Locate the cell with the specified text and output its (x, y) center coordinate. 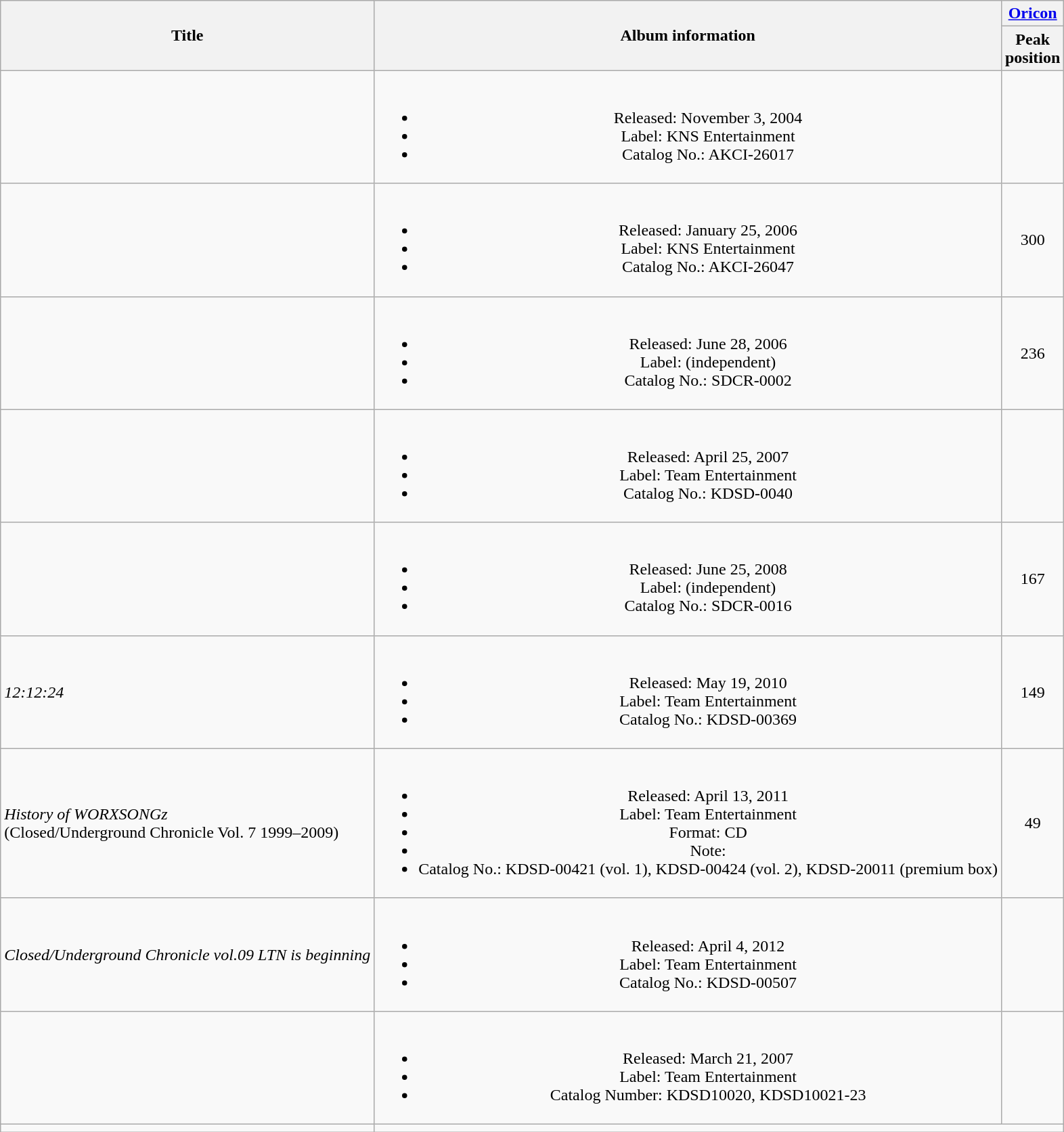
Title (187, 35)
Released: April 13, 2011Label: Team EntertainmentFormat: CDNote:Catalog No.: KDSD-00421 (vol. 1), KDSD-00424 (vol. 2), KDSD-20011 (premium box) (688, 823)
300 (1032, 240)
Released: May 19, 2010Label: Team EntertainmentCatalog No.: KDSD-00369 (688, 692)
Album information (688, 35)
Released: June 25, 2008Label: (independent)Catalog No.: SDCR-0016 (688, 579)
Peakposition (1032, 49)
Released: April 25, 2007Label: Team EntertainmentCatalog No.: KDSD-0040 (688, 466)
167 (1032, 579)
Released: November 3, 2004Label: KNS EntertainmentCatalog No.: AKCI-26017 (688, 127)
Released: June 28, 2006Label: (independent)Catalog No.: SDCR-0002 (688, 353)
12:12:24 (187, 692)
Closed/Underground Chronicle vol.09 LTN is beginning (187, 954)
49 (1032, 823)
Released: March 21, 2007Label: Team EntertainmentCatalog Number: KDSD10020, KDSD10021-23 (688, 1068)
History of WORXSONGz(Closed/Underground Chronicle Vol. 7 1999–2009) (187, 823)
Released: January 25, 2006Label: KNS EntertainmentCatalog No.: AKCI-26047 (688, 240)
Released: April 4, 2012Label: Team EntertainmentCatalog No.: KDSD-00507 (688, 954)
Oricon (1032, 14)
236 (1032, 353)
149 (1032, 692)
